Return the [x, y] coordinate for the center point of the cell that contains the specified text.  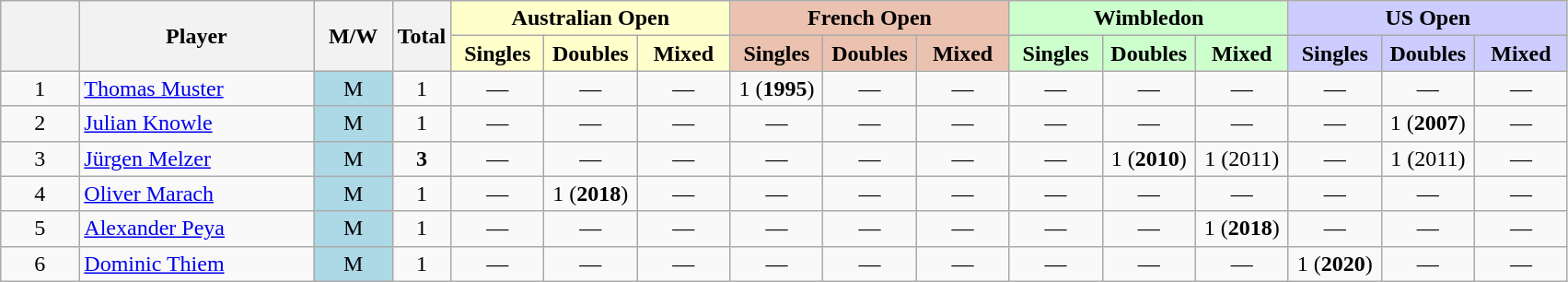
Alexander Peya [197, 229]
2 [41, 123]
Julian Knowle [197, 123]
6 [41, 264]
Wimbledon [1149, 18]
US Open [1427, 18]
French Open [869, 18]
5 [41, 229]
Australian Open [591, 18]
1 (2007) [1427, 123]
Oliver Marach [197, 194]
Total [422, 36]
M/W [354, 36]
Thomas Muster [197, 88]
1 (2010) [1149, 159]
Player [197, 36]
Jürgen Melzer [197, 159]
4 [41, 194]
Dominic Thiem [197, 264]
1 (1995) [777, 88]
1 (2020) [1335, 264]
